Return the [X, Y] coordinate for the center point of the cell that contains the specified text.  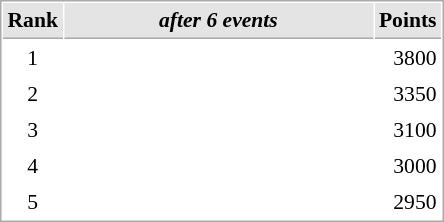
3100 [408, 129]
1 [32, 57]
3800 [408, 57]
4 [32, 165]
2 [32, 93]
after 6 events [218, 21]
Points [408, 21]
3350 [408, 93]
3000 [408, 165]
3 [32, 129]
5 [32, 201]
2950 [408, 201]
Rank [32, 21]
